Determine the [X, Y] coordinate at the center of the cell enclosing the given text.  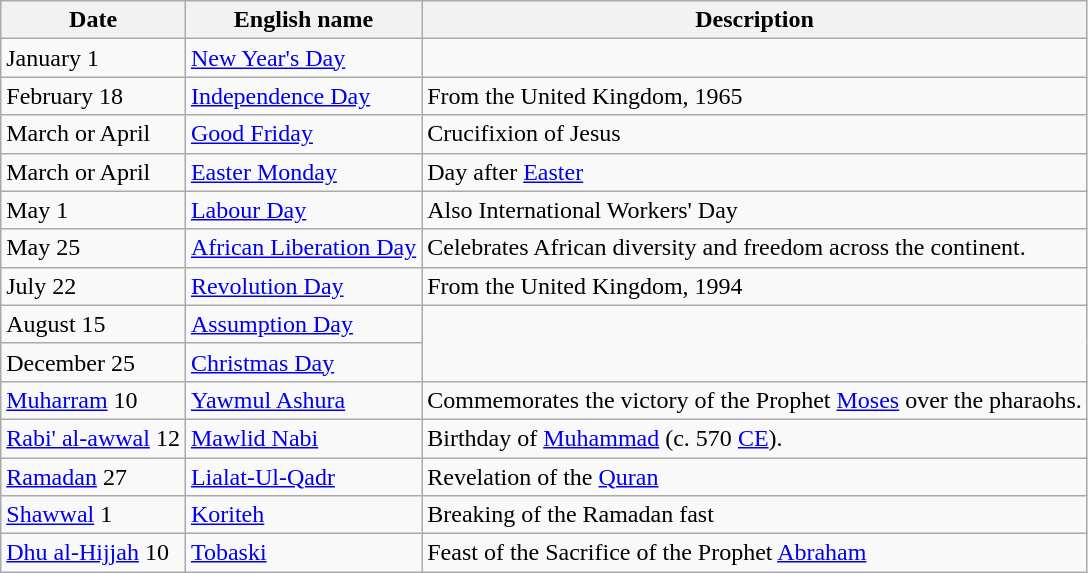
August 15 [94, 324]
January 1 [94, 58]
From the United Kingdom, 1994 [755, 286]
Good Friday [303, 134]
Easter Monday [303, 172]
February 18 [94, 96]
Revolution Day [303, 286]
Description [755, 20]
Mawlid Nabi [303, 438]
Also International Workers' Day [755, 210]
July 22 [94, 286]
Revelation of the Quran [755, 477]
Rabi' al-awwal 12 [94, 438]
Birthday of Muhammad (c. 570 CE). [755, 438]
Assumption Day [303, 324]
Labour Day [303, 210]
Feast of the Sacrifice of the Prophet Abraham [755, 553]
African Liberation Day [303, 248]
December 25 [94, 362]
New Year's Day [303, 58]
Date [94, 20]
Yawmul Ashura [303, 400]
May 25 [94, 248]
Crucifixion of Jesus [755, 134]
Shawwal 1 [94, 515]
Koriteh [303, 515]
May 1 [94, 210]
Christmas Day [303, 362]
From the United Kingdom, 1965 [755, 96]
English name [303, 20]
Lialat-Ul-Qadr [303, 477]
Dhu al-Hijjah 10 [94, 553]
Commemorates the victory of the Prophet Moses over the pharaohs. [755, 400]
Tobaski [303, 553]
Breaking of the Ramadan fast [755, 515]
Day after Easter [755, 172]
Independence Day [303, 96]
Celebrates African diversity and freedom across the continent. [755, 248]
Ramadan 27 [94, 477]
Muharram 10 [94, 400]
